From the cell containing the given text, extract its center point as (X, Y) coordinate. 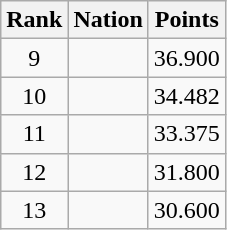
Nation (108, 20)
9 (34, 58)
30.600 (186, 210)
Points (186, 20)
Rank (34, 20)
31.800 (186, 172)
33.375 (186, 134)
34.482 (186, 96)
10 (34, 96)
12 (34, 172)
36.900 (186, 58)
13 (34, 210)
11 (34, 134)
